Identify which cell holds the provided text, then report its (X, Y) central coordinate. 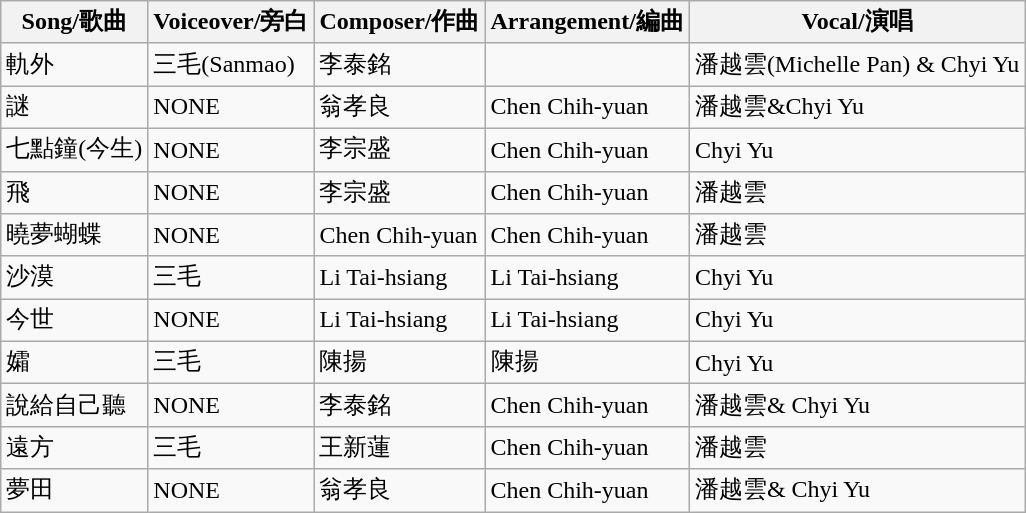
沙漠 (74, 278)
Voiceover/旁白 (231, 22)
說給自己聽 (74, 406)
夢田 (74, 490)
遠方 (74, 448)
七點鐘(今生) (74, 150)
今世 (74, 320)
Vocal/演唱 (856, 22)
Composer/作曲 (400, 22)
王新蓮 (400, 448)
謎 (74, 108)
三毛(Sanmao) (231, 64)
潘越雲&Chyi Yu (856, 108)
飛 (74, 192)
軌外 (74, 64)
孀 (74, 362)
潘越雲(Michelle Pan) & Chyi Yu (856, 64)
Song/歌曲 (74, 22)
曉夢蝴蝶 (74, 236)
Arrangement/編曲 (587, 22)
